For the text-containing cell, return its midpoint in (X, Y) coordinate format. 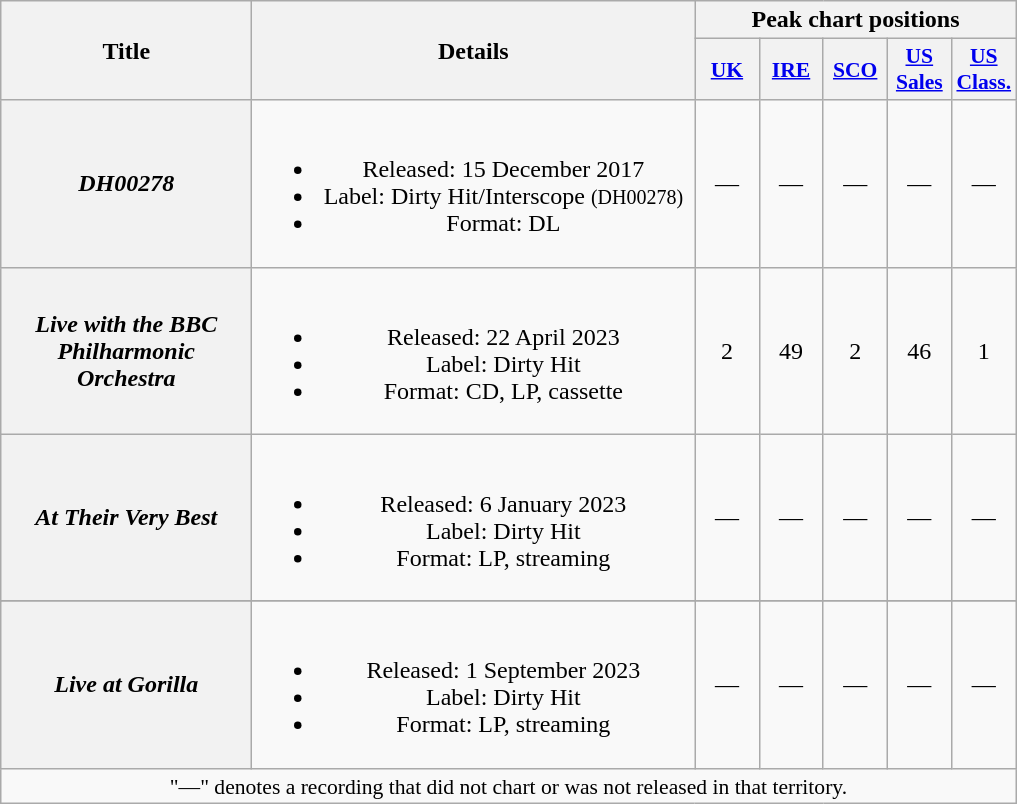
Released: 22 April 2023Label: Dirty HitFormat: CD, LP, cassette (474, 350)
USClass. (984, 70)
Live at Gorilla (126, 684)
UK (727, 70)
DH00278 (126, 184)
Released: 15 December 2017Label: Dirty Hit/Interscope (DH00278)Format: DL (474, 184)
Details (474, 50)
Live with the BBC Philharmonic Orchestra (126, 350)
46 (919, 350)
Released: 6 January 2023Label: Dirty HitFormat: LP, streaming (474, 518)
"—" denotes a recording that did not chart or was not released in that territory. (508, 786)
Peak chart positions (856, 20)
Title (126, 50)
At Their Very Best (126, 518)
USSales (919, 70)
IRE (791, 70)
Released: 1 September 2023Label: Dirty HitFormat: LP, streaming (474, 684)
1 (984, 350)
49 (791, 350)
SCO (855, 70)
